Detect which cell encompasses the target text, then output its [X, Y] center coordinate. 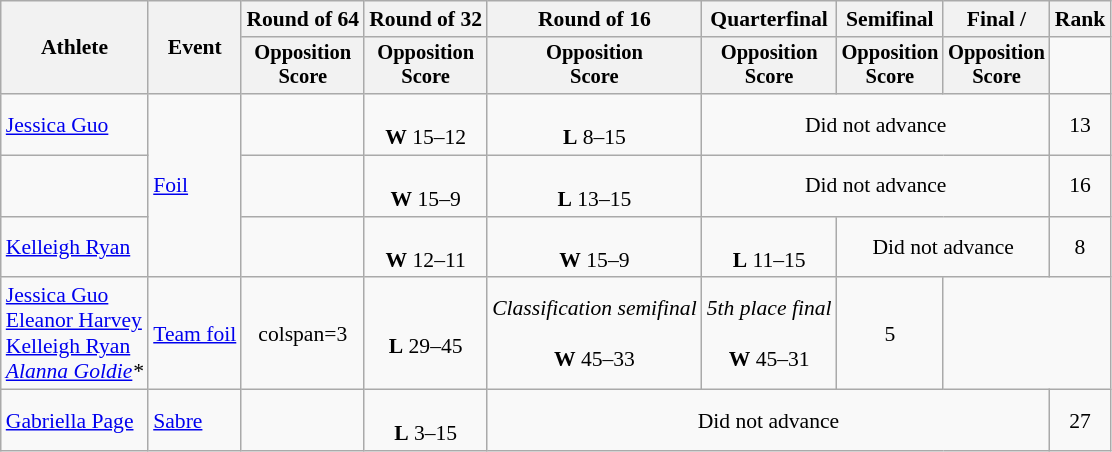
Gabriella Page [74, 420]
8 [1080, 248]
Classification semifinalW 45–33 [594, 334]
Semifinal [890, 19]
L 3–15 [426, 420]
Jessica GuoEleanor HarveyKelleigh RyanAlanna Goldie* [74, 334]
5th place finalW 45–31 [770, 334]
Sabre [194, 420]
Foil [194, 186]
Rank [1080, 19]
L 13–15 [594, 186]
Athlete [74, 48]
5 [890, 334]
Jessica Guo [74, 124]
W 12–11 [426, 248]
Final / [996, 19]
16 [1080, 186]
Event [194, 48]
27 [1080, 420]
Round of 16 [594, 19]
Kelleigh Ryan [74, 248]
W 15–12 [426, 124]
L 11–15 [770, 248]
Round of 64 [302, 19]
Quarterfinal [770, 19]
L 29–45 [426, 334]
13 [1080, 124]
Team foil [194, 334]
Round of 32 [426, 19]
L 8–15 [594, 124]
colspan=3 [302, 334]
